Detect which cell encompasses the target text, then output its [x, y] center coordinate. 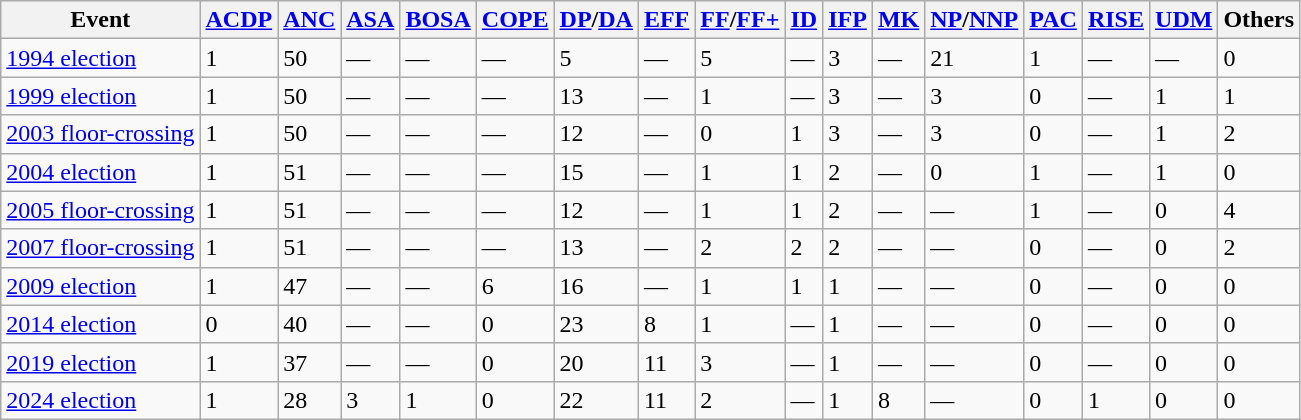
2019 election [100, 362]
ACDP [239, 20]
Others [1259, 20]
EFF [666, 20]
6 [515, 286]
ID [804, 20]
COPE [515, 20]
28 [310, 400]
2007 floor-crossing [100, 248]
15 [596, 172]
2024 election [100, 400]
23 [596, 324]
40 [310, 324]
4 [1259, 210]
1999 election [100, 96]
RISE [1116, 20]
22 [596, 400]
NP/NNP [974, 20]
2005 floor-crossing [100, 210]
2003 floor-crossing [100, 134]
MK [898, 20]
2014 election [100, 324]
FF/FF+ [740, 20]
37 [310, 362]
PAC [1054, 20]
47 [310, 286]
2004 election [100, 172]
ASA [370, 20]
ANC [310, 20]
UDM [1184, 20]
1994 election [100, 58]
16 [596, 286]
IFP [848, 20]
DP/DA [596, 20]
21 [974, 58]
2009 election [100, 286]
20 [596, 362]
Event [100, 20]
BOSA [438, 20]
